Locate the cell with the specified text and output its (X, Y) center coordinate. 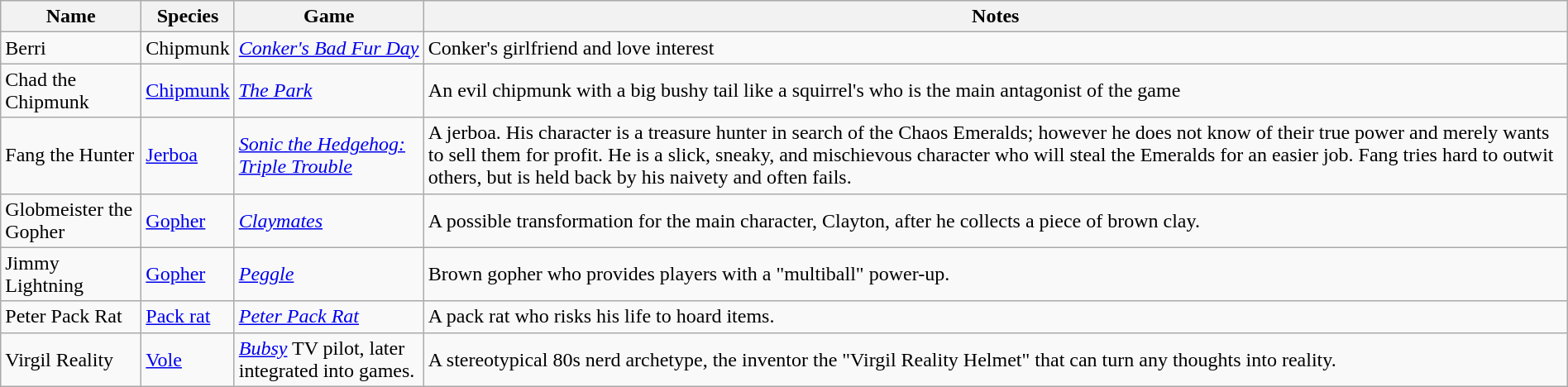
A stereotypical 80s nerd archetype, the inventor the "Virgil Reality Helmet" that can turn any thoughts into reality. (996, 359)
Bubsy TV pilot, later integrated into games. (329, 359)
Name (71, 17)
Jimmy Lightning (71, 275)
Game (329, 17)
Conker's Bad Fur Day (329, 48)
Virgil Reality (71, 359)
Peggle (329, 275)
Pack rat (188, 317)
A pack rat who risks his life to hoard items. (996, 317)
Species (188, 17)
Chad the Chipmunk (71, 91)
Globmeister the Gopher (71, 220)
Notes (996, 17)
Jerboa (188, 155)
The Park (329, 91)
Claymates (329, 220)
Sonic the Hedgehog: Triple Trouble (329, 155)
Brown gopher who provides players with a "multiball" power-up. (996, 275)
Vole (188, 359)
An evil chipmunk with a big bushy tail like a squirrel's who is the main antagonist of the game (996, 91)
Conker's girlfriend and love interest (996, 48)
A possible transformation for the main character, Clayton, after he collects a piece of brown clay. (996, 220)
Fang the Hunter (71, 155)
Berri (71, 48)
